Pinpoint the cell where the given text exists, returning its (x, y) midpoint coordinate. 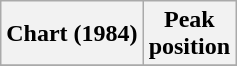
Chart (1984) (72, 34)
Peakposition (189, 34)
